Output the [x, y] coordinate of the center of the cell containing the given text.  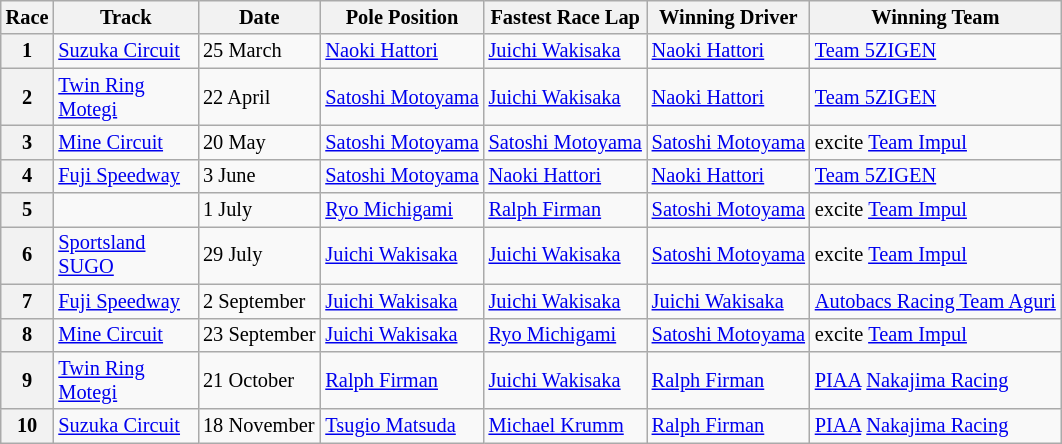
1 [28, 51]
1 July [259, 210]
Autobacs Racing Team Aguri [936, 301]
Race [28, 17]
18 November [259, 426]
25 March [259, 51]
20 May [259, 142]
22 April [259, 97]
Sportsland SUGO [126, 255]
Michael Krumm [566, 426]
6 [28, 255]
5 [28, 210]
2 [28, 97]
21 October [259, 380]
3 June [259, 176]
Pole Position [402, 17]
7 [28, 301]
29 July [259, 255]
3 [28, 142]
Winning Driver [728, 17]
9 [28, 380]
Winning Team [936, 17]
2 September [259, 301]
10 [28, 426]
Track [126, 17]
Fastest Race Lap [566, 17]
4 [28, 176]
23 September [259, 335]
8 [28, 335]
Date [259, 17]
Tsugio Matsuda [402, 426]
